Pinpoint the cell where the given text exists, returning its (x, y) midpoint coordinate. 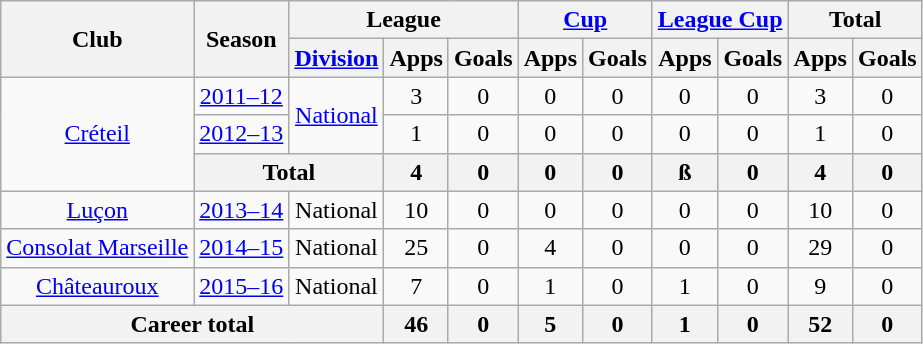
25 (416, 248)
Cup (585, 20)
46 (416, 324)
Division (336, 58)
2014–15 (242, 248)
League (404, 20)
2011–12 (242, 96)
52 (820, 324)
9 (820, 286)
ß (684, 172)
Career total (192, 324)
2013–14 (242, 210)
2012–13 (242, 134)
7 (416, 286)
2015–16 (242, 286)
Season (242, 39)
Créteil (98, 134)
Luçon (98, 210)
Châteauroux (98, 286)
5 (550, 324)
Club (98, 39)
League Cup (720, 20)
Consolat Marseille (98, 248)
29 (820, 248)
